For the text-containing cell, return its midpoint in (X, Y) coordinate format. 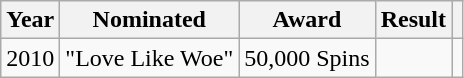
Nominated (150, 20)
50,000 Spins (307, 58)
"Love Like Woe" (150, 58)
2010 (30, 58)
Year (30, 20)
Result (413, 20)
Award (307, 20)
